Identify which cell holds the provided text, then report its [X, Y] central coordinate. 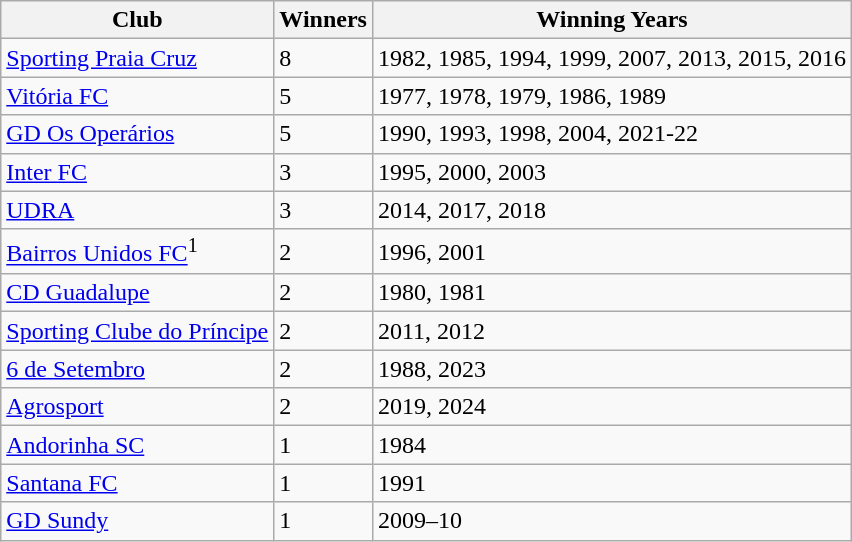
2019, 2024 [612, 407]
1980, 1981 [612, 293]
CD Guadalupe [138, 293]
1996, 2001 [612, 252]
2014, 2017, 2018 [612, 210]
Sporting Praia Cruz [138, 58]
GD Os Operários [138, 134]
1995, 2000, 2003 [612, 172]
Agrosport [138, 407]
Santana FC [138, 483]
Andorinha SC [138, 445]
Club [138, 20]
8 [324, 58]
2009–10 [612, 521]
2011, 2012 [612, 331]
1988, 2023 [612, 369]
Inter FC [138, 172]
Winners [324, 20]
1982, 1985, 1994, 1999, 2007, 2013, 2015, 2016 [612, 58]
1977, 1978, 1979, 1986, 1989 [612, 96]
Bairros Unidos FC1 [138, 252]
Vitória FC [138, 96]
6 de Setembro [138, 369]
1984 [612, 445]
UDRA [138, 210]
GD Sundy [138, 521]
1991 [612, 483]
Sporting Clube do Príncipe [138, 331]
1990, 1993, 1998, 2004, 2021-22 [612, 134]
Winning Years [612, 20]
